Determine the (X, Y) coordinate at the center of the cell enclosing the given text.  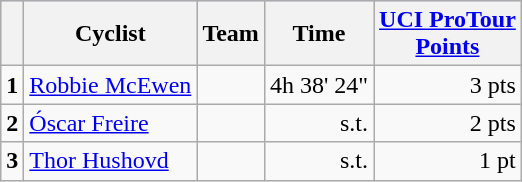
Óscar Freire (110, 123)
Time (318, 34)
Thor Hushovd (110, 161)
4h 38' 24" (318, 85)
2 pts (448, 123)
UCI ProTour Points (448, 34)
3 pts (448, 85)
Team (231, 34)
1 pt (448, 161)
1 (12, 85)
3 (12, 161)
Robbie McEwen (110, 85)
2 (12, 123)
Cyclist (110, 34)
